Identify which cell holds the provided text, then report its [X, Y] central coordinate. 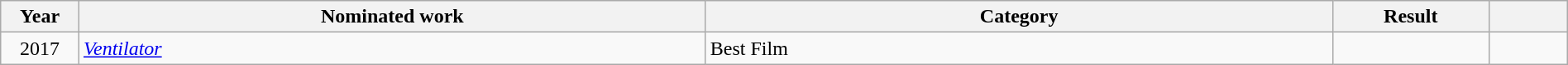
Best Film [1019, 48]
Category [1019, 17]
Result [1411, 17]
Nominated work [392, 17]
2017 [40, 48]
Ventilator [392, 48]
Year [40, 17]
